Output the (x, y) coordinate of the center of the cell containing the given text.  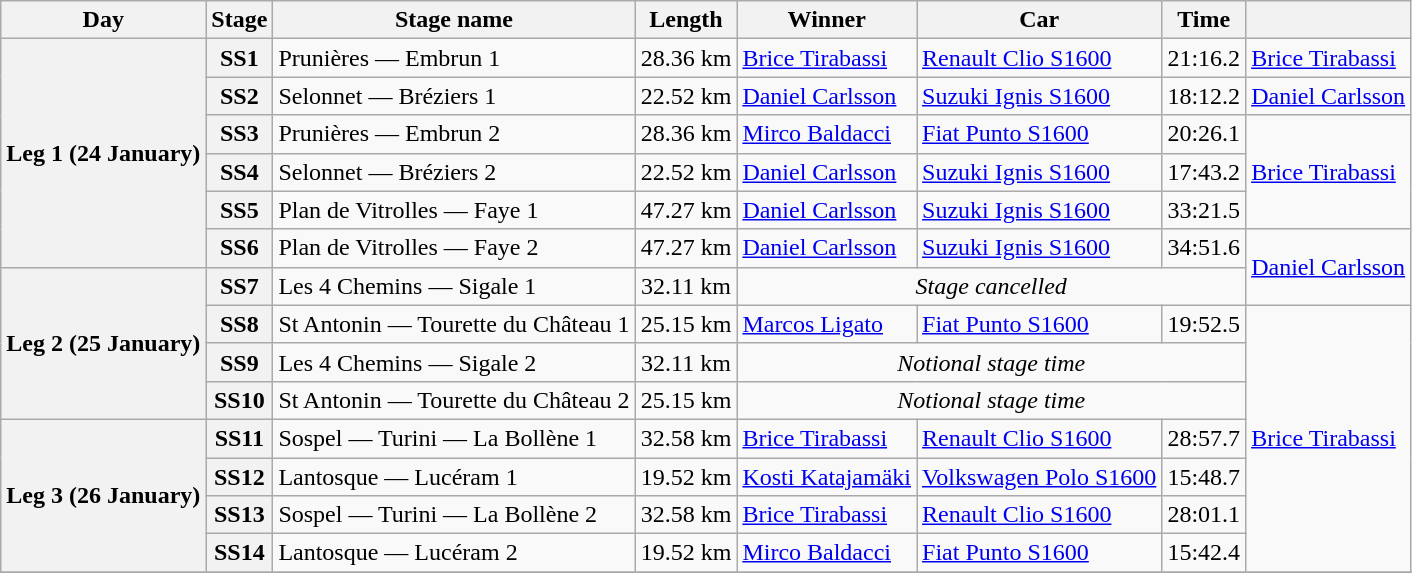
Stage name (454, 20)
Kosti Katajamäki (827, 477)
Selonnet — Bréziers 2 (454, 172)
Prunières — Embrun 1 (454, 58)
Stage (240, 20)
18:12.2 (1204, 96)
SS10 (240, 400)
28:01.1 (1204, 515)
SS7 (240, 286)
Lantosque — Lucéram 1 (454, 477)
St Antonin — Tourette du Château 2 (454, 400)
SS14 (240, 553)
SS2 (240, 96)
21:16.2 (1204, 58)
Car (1040, 20)
Leg 3 (26 January) (104, 495)
SS13 (240, 515)
Lantosque — Lucéram 2 (454, 553)
SS6 (240, 248)
33:21.5 (1204, 210)
SS12 (240, 477)
15:48.7 (1204, 477)
SS9 (240, 362)
Plan de Vitrolles — Faye 2 (454, 248)
Leg 2 (25 January) (104, 343)
Winner (827, 20)
34:51.6 (1204, 248)
28:57.7 (1204, 438)
SS1 (240, 58)
19:52.5 (1204, 324)
SS3 (240, 134)
20:26.1 (1204, 134)
SS11 (240, 438)
Les 4 Chemins — Sigale 1 (454, 286)
Marcos Ligato (827, 324)
Sospel — Turini — La Bollène 1 (454, 438)
SS5 (240, 210)
15:42.4 (1204, 553)
Les 4 Chemins — Sigale 2 (454, 362)
17:43.2 (1204, 172)
Prunières — Embrun 2 (454, 134)
Sospel — Turini — La Bollène 2 (454, 515)
Leg 1 (24 January) (104, 153)
Time (1204, 20)
St Antonin — Tourette du Château 1 (454, 324)
Length (686, 20)
Day (104, 20)
Selonnet — Bréziers 1 (454, 96)
SS4 (240, 172)
Plan de Vitrolles — Faye 1 (454, 210)
Stage cancelled (992, 286)
SS8 (240, 324)
Volkswagen Polo S1600 (1040, 477)
